Return the (X, Y) coordinate for the center point of the cell that contains the specified text.  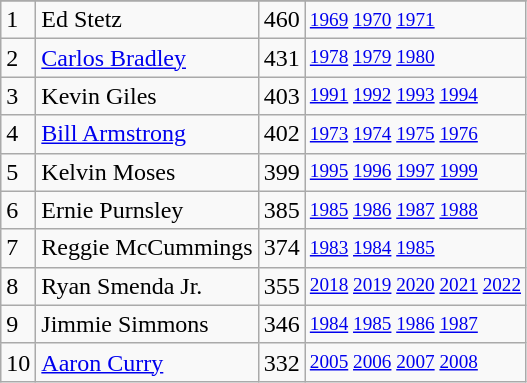
431 (282, 58)
Jimmie Simmons (147, 324)
1995 1996 1997 1999 (415, 172)
Ryan Smenda Jr. (147, 286)
355 (282, 286)
4 (18, 134)
332 (282, 362)
1978 1979 1980 (415, 58)
1985 1986 1987 1988 (415, 210)
7 (18, 248)
1 (18, 20)
402 (282, 134)
Ed Stetz (147, 20)
Carlos Bradley (147, 58)
Kevin Giles (147, 96)
1983 1984 1985 (415, 248)
Kelvin Moses (147, 172)
5 (18, 172)
460 (282, 20)
Aaron Curry (147, 362)
1984 1985 1986 1987 (415, 324)
403 (282, 96)
Bill Armstrong (147, 134)
10 (18, 362)
2018 2019 2020 2021 2022 (415, 286)
8 (18, 286)
1969 1970 1971 (415, 20)
3 (18, 96)
374 (282, 248)
Reggie McCummings (147, 248)
1973 1974 1975 1976 (415, 134)
346 (282, 324)
Ernie Purnsley (147, 210)
9 (18, 324)
2 (18, 58)
2005 2006 2007 2008 (415, 362)
6 (18, 210)
385 (282, 210)
399 (282, 172)
1991 1992 1993 1994 (415, 96)
